Determine the [x, y] coordinate at the center of the cell enclosing the given text.  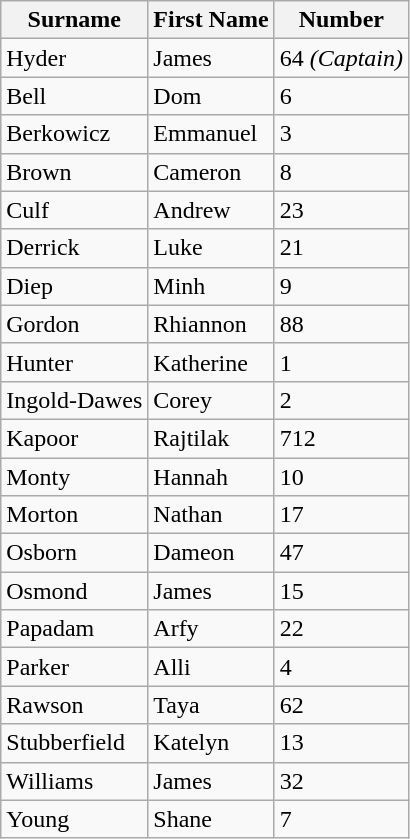
2 [341, 400]
47 [341, 553]
Luke [211, 248]
Number [341, 20]
13 [341, 743]
Minh [211, 286]
Young [74, 819]
Monty [74, 477]
88 [341, 324]
32 [341, 781]
22 [341, 629]
Gordon [74, 324]
Diep [74, 286]
Derrick [74, 248]
Hunter [74, 362]
Ingold-Dawes [74, 400]
6 [341, 96]
Brown [74, 172]
Berkowicz [74, 134]
Kapoor [74, 438]
Hannah [211, 477]
9 [341, 286]
1 [341, 362]
Culf [74, 210]
Andrew [211, 210]
Nathan [211, 515]
Hyder [74, 58]
Osborn [74, 553]
Dameon [211, 553]
Dom [211, 96]
Bell [74, 96]
Papadam [74, 629]
4 [341, 667]
62 [341, 705]
Emmanuel [211, 134]
7 [341, 819]
Cameron [211, 172]
17 [341, 515]
21 [341, 248]
Osmond [74, 591]
Arfy [211, 629]
Katelyn [211, 743]
Shane [211, 819]
8 [341, 172]
Morton [74, 515]
Rhiannon [211, 324]
Rawson [74, 705]
Corey [211, 400]
Taya [211, 705]
712 [341, 438]
Alli [211, 667]
First Name [211, 20]
Surname [74, 20]
Parker [74, 667]
15 [341, 591]
23 [341, 210]
Williams [74, 781]
64 (Captain) [341, 58]
Rajtilak [211, 438]
Stubberfield [74, 743]
3 [341, 134]
Katherine [211, 362]
10 [341, 477]
